Identify which cell holds the provided text, then report its [x, y] central coordinate. 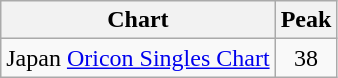
Japan Oricon Singles Chart [138, 58]
Peak [306, 20]
38 [306, 58]
Chart [138, 20]
